Find where the given text appears and provide that cell's center as [X, Y] coordinate. 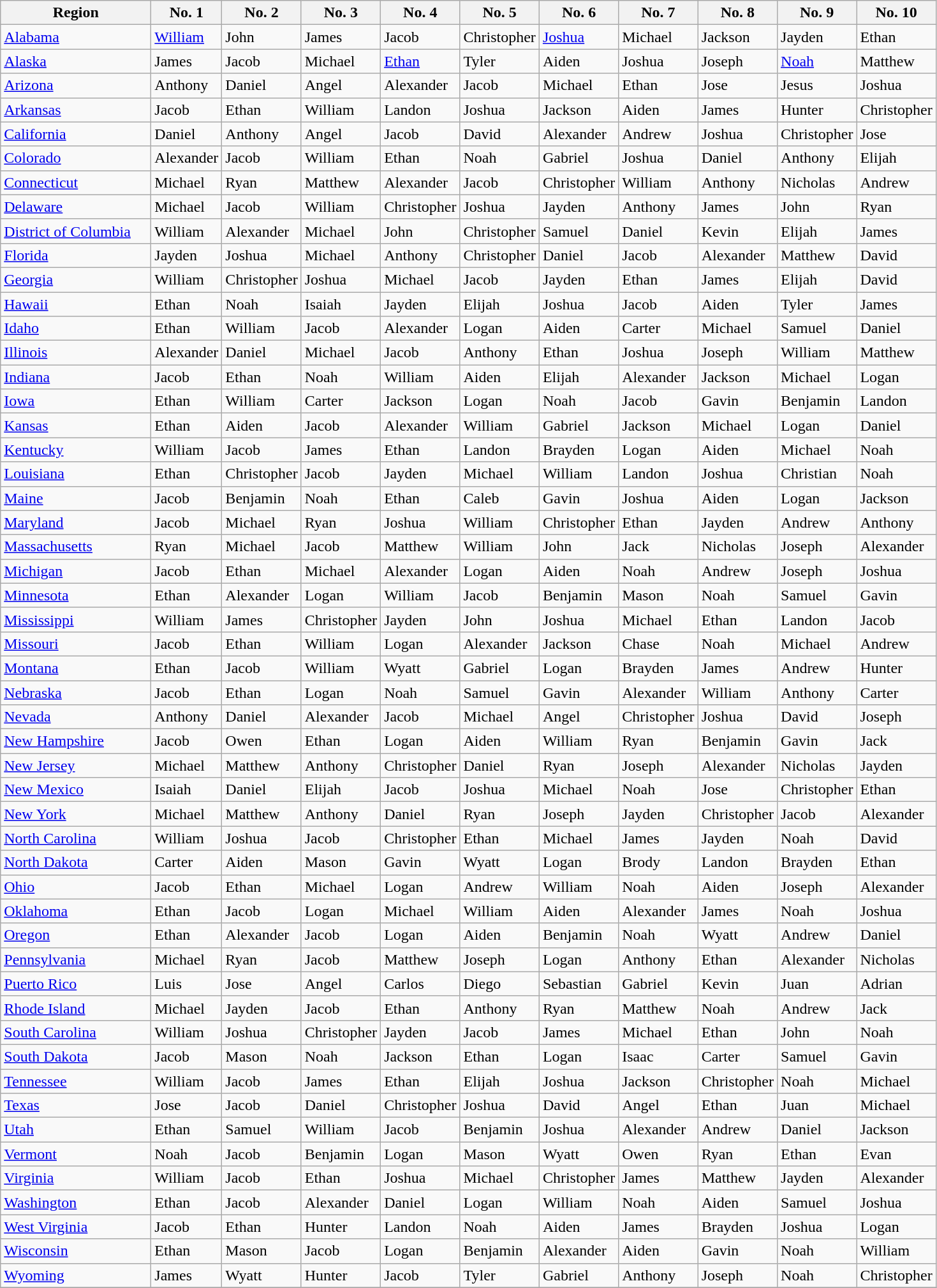
Delaware [76, 207]
Iowa [76, 401]
Florida [76, 255]
No. 8 [737, 13]
West Virginia [76, 1227]
Vermont [76, 1154]
Hawaii [76, 304]
Diego [499, 984]
Idaho [76, 329]
No. 10 [896, 13]
Nevada [76, 717]
South Carolina [76, 1032]
Missouri [76, 644]
Wisconsin [76, 1251]
Adrian [896, 984]
Colorado [76, 158]
Nebraska [76, 692]
Louisiana [76, 474]
Michigan [76, 571]
Maine [76, 498]
New York [76, 814]
Sebastian [579, 984]
New Mexico [76, 790]
Alaska [76, 61]
Rhode Island [76, 1008]
No. 1 [186, 13]
No. 3 [341, 13]
Isaac [658, 1056]
Oregon [76, 935]
Maryland [76, 522]
Ohio [76, 887]
Texas [76, 1106]
No. 4 [420, 13]
No. 5 [499, 13]
No. 2 [262, 13]
Region [76, 13]
Puerto Rico [76, 984]
Brody [658, 862]
Chase [658, 644]
Christian [817, 474]
No. 9 [817, 13]
Alabama [76, 37]
No. 7 [658, 13]
Georgia [76, 279]
Wyoming [76, 1275]
California [76, 134]
Utah [76, 1130]
South Dakota [76, 1056]
North Dakota [76, 862]
District of Columbia [76, 231]
Connecticut [76, 182]
Evan [896, 1154]
Jesus [817, 85]
Kentucky [76, 450]
Luis [186, 984]
Oklahoma [76, 911]
Mississippi [76, 619]
Carlos [420, 984]
Pennsylvania [76, 959]
North Carolina [76, 838]
Minnesota [76, 595]
Indiana [76, 377]
Caleb [499, 498]
Illinois [76, 353]
New Hampshire [76, 741]
Tennessee [76, 1081]
Kansas [76, 426]
Massachusetts [76, 547]
New Jersey [76, 766]
Washington [76, 1203]
Virginia [76, 1178]
Arkansas [76, 110]
Montana [76, 668]
Arizona [76, 85]
No. 6 [579, 13]
